Pinpoint the cell where the given text exists, returning its (X, Y) midpoint coordinate. 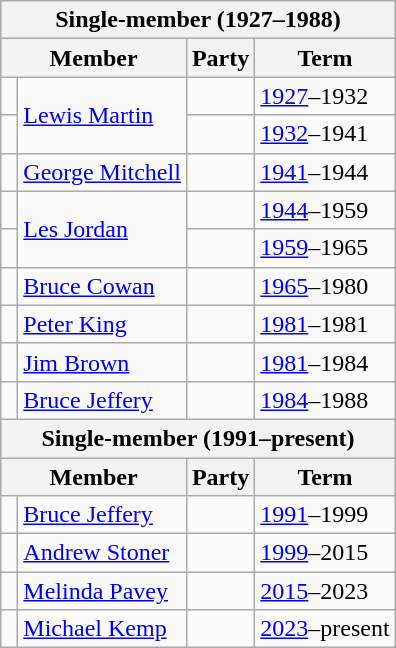
1999–2015 (325, 553)
Lewis Martin (102, 115)
1965–1980 (325, 286)
2023–present (325, 629)
Les Jordan (102, 229)
1991–1999 (325, 515)
1932–1941 (325, 134)
1959–1965 (325, 248)
2015–2023 (325, 591)
Andrew Stoner (102, 553)
1984–1988 (325, 400)
Bruce Cowan (102, 286)
1944–1959 (325, 210)
Single-member (1991–present) (198, 438)
Peter King (102, 324)
Melinda Pavey (102, 591)
1927–1932 (325, 96)
George Mitchell (102, 172)
Jim Brown (102, 362)
Single-member (1927–1988) (198, 20)
1981–1984 (325, 362)
Michael Kemp (102, 629)
1941–1944 (325, 172)
1981–1981 (325, 324)
